For the text-containing cell, return its midpoint in (X, Y) coordinate format. 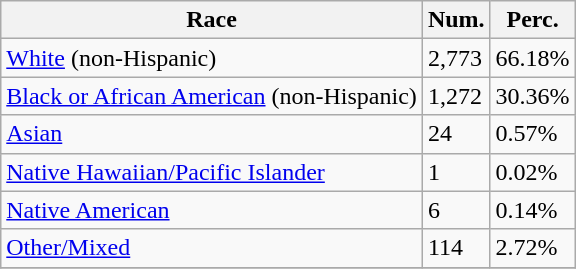
1,272 (456, 96)
2.72% (532, 248)
Asian (212, 134)
114 (456, 248)
Race (212, 20)
6 (456, 210)
Other/Mixed (212, 248)
1 (456, 172)
30.36% (532, 96)
0.02% (532, 172)
66.18% (532, 58)
Perc. (532, 20)
Native American (212, 210)
0.57% (532, 134)
24 (456, 134)
Num. (456, 20)
0.14% (532, 210)
2,773 (456, 58)
White (non-Hispanic) (212, 58)
Native Hawaiian/Pacific Islander (212, 172)
Black or African American (non-Hispanic) (212, 96)
